Identify which cell holds the provided text, then report its (X, Y) central coordinate. 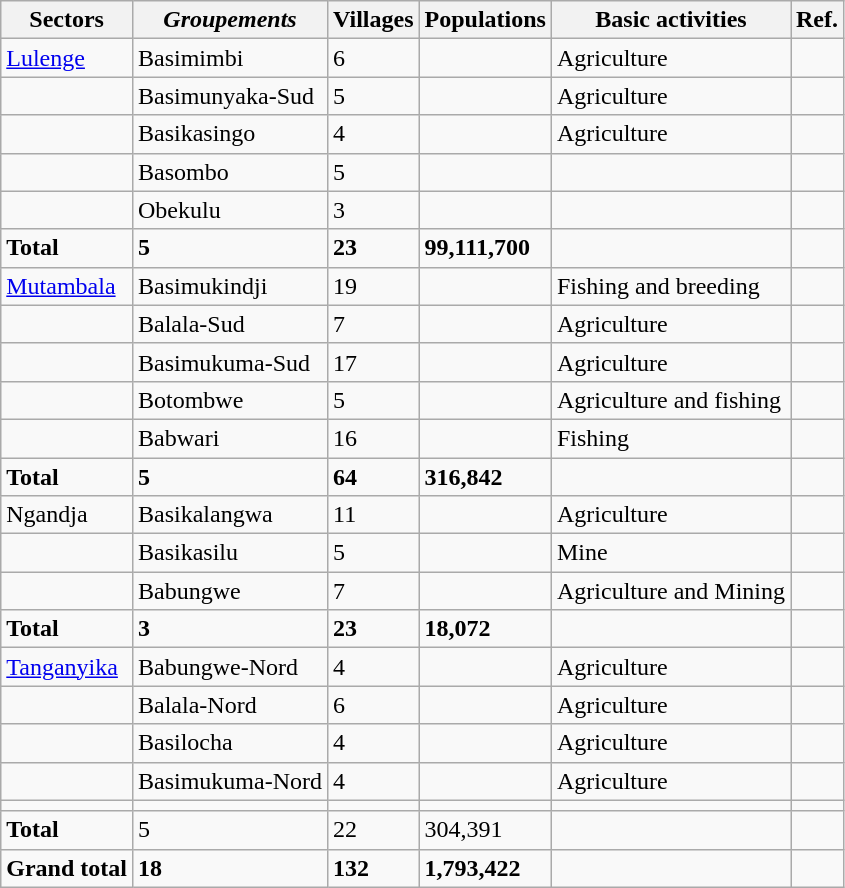
19 (374, 286)
Grand total (67, 868)
Botombwe (230, 400)
Babungwe-Nord (230, 667)
316,842 (485, 477)
Balala-Nord (230, 705)
Tanganyika (67, 667)
Villages (374, 20)
18,072 (485, 629)
Mutambala (67, 286)
Basikalangwa (230, 515)
11 (374, 515)
Basikasingo (230, 134)
304,391 (485, 830)
132 (374, 868)
Agriculture and Mining (670, 591)
Lulenge (67, 58)
Ngandja (67, 515)
1,793,422 (485, 868)
Basic activities (670, 20)
Mine (670, 553)
Basimukuma-Sud (230, 362)
Basimukuma-Nord (230, 781)
Fishing (670, 438)
Basimimbi (230, 58)
17 (374, 362)
Populations (485, 20)
18 (230, 868)
Ref. (816, 20)
Sectors (67, 20)
99,111,700 (485, 248)
Basilocha (230, 743)
Babungwe (230, 591)
Basikasilu (230, 553)
Groupements (230, 20)
Basombo (230, 172)
Babwari (230, 438)
Agriculture and fishing (670, 400)
16 (374, 438)
Balala-Sud (230, 324)
Obekulu (230, 210)
64 (374, 477)
Fishing and breeding (670, 286)
Basimunyaka-Sud (230, 96)
22 (374, 830)
Basimukindji (230, 286)
